Determine the (x, y) coordinate at the center of the cell enclosing the given text.  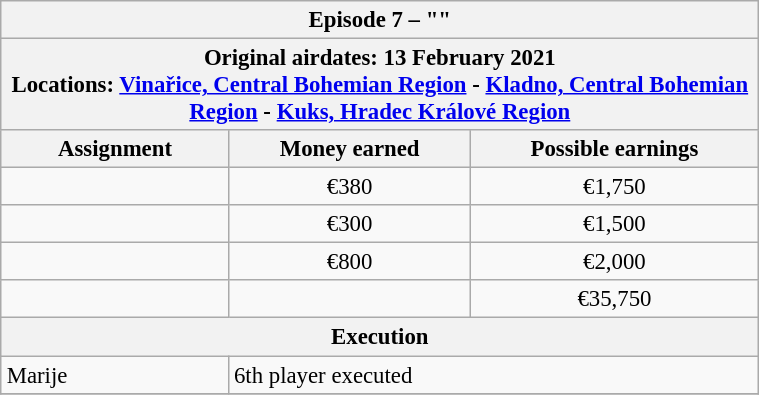
€800 (350, 262)
€1,500 (615, 224)
€1,750 (615, 187)
Episode 7 – "" (380, 20)
Execution (380, 337)
€380 (350, 187)
Money earned (350, 149)
6th player executed (494, 375)
€35,750 (615, 299)
Possible earnings (615, 149)
€2,000 (615, 262)
€300 (350, 224)
Assignment (114, 149)
Marije (114, 375)
Original airdates: 13 February 2021Locations: Vinařice, Central Bohemian Region - Kladno, Central Bohemian Region - Kuks, Hradec Králové Region (380, 84)
